Find where the given text appears and provide that cell's center as (x, y) coordinate. 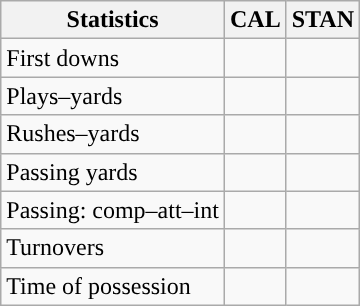
Rushes–yards (113, 134)
First downs (113, 58)
Statistics (113, 20)
Plays–yards (113, 96)
CAL (255, 20)
Time of possession (113, 286)
Passing: comp–att–int (113, 210)
STAN (322, 20)
Turnovers (113, 248)
Passing yards (113, 172)
